Extract the [x, y] coordinate from the center of the cell holding the provided text.  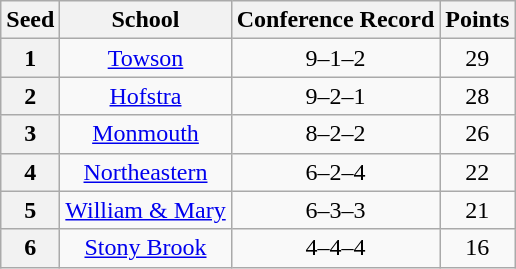
9–1–2 [336, 58]
William & Mary [146, 210]
6 [30, 248]
Conference Record [336, 20]
22 [478, 172]
Seed [30, 20]
16 [478, 248]
Points [478, 20]
3 [30, 134]
2 [30, 96]
21 [478, 210]
Stony Brook [146, 248]
29 [478, 58]
8–2–2 [336, 134]
4 [30, 172]
4–4–4 [336, 248]
Monmouth [146, 134]
28 [478, 96]
School [146, 20]
Hofstra [146, 96]
Towson [146, 58]
1 [30, 58]
5 [30, 210]
9–2–1 [336, 96]
6–2–4 [336, 172]
6–3–3 [336, 210]
Northeastern [146, 172]
26 [478, 134]
